Return the [X, Y] coordinate for the center point of the cell that contains the specified text.  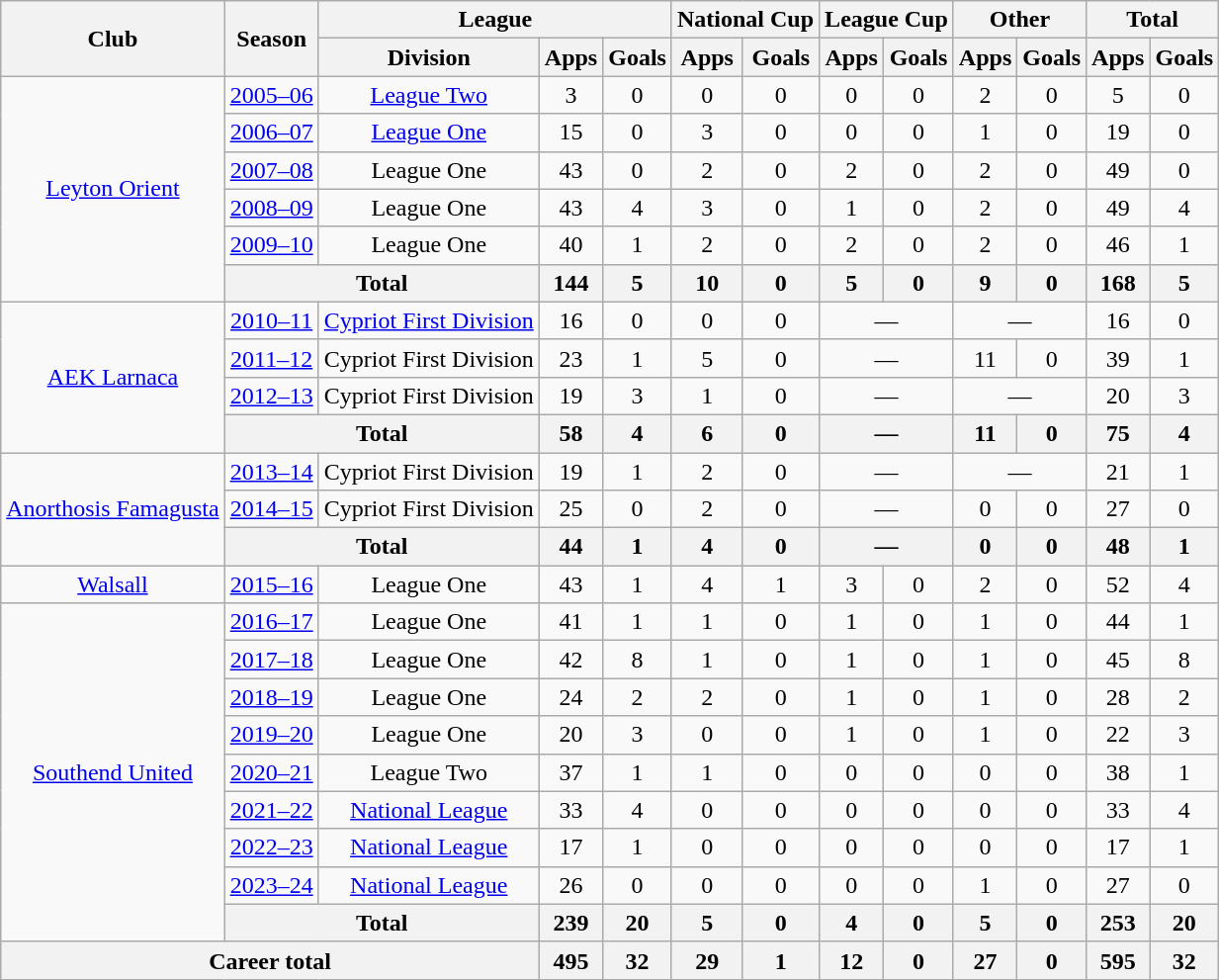
6 [707, 433]
40 [570, 245]
253 [1118, 923]
239 [570, 923]
48 [1118, 547]
2020–21 [271, 772]
38 [1118, 772]
Walsall [113, 584]
Other [1019, 20]
Southend United [113, 773]
46 [1118, 245]
9 [985, 283]
Club [113, 39]
168 [1118, 283]
22 [1118, 735]
2005–06 [271, 95]
National Cup [745, 20]
29 [707, 960]
Division [429, 57]
495 [570, 960]
2023–24 [271, 885]
2006–07 [271, 133]
2015–16 [271, 584]
12 [852, 960]
58 [570, 433]
2018–19 [271, 697]
2009–10 [271, 245]
2022–23 [271, 847]
39 [1118, 358]
2010–11 [271, 320]
2011–12 [271, 358]
Leyton Orient [113, 189]
Season [271, 39]
23 [570, 358]
41 [570, 622]
2008–09 [271, 208]
24 [570, 697]
2007–08 [271, 170]
AEK Larnaca [113, 377]
2014–15 [271, 509]
League [494, 20]
2016–17 [271, 622]
75 [1118, 433]
144 [570, 283]
2012–13 [271, 396]
52 [1118, 584]
15 [570, 133]
2019–20 [271, 735]
21 [1118, 472]
26 [570, 885]
45 [1118, 660]
595 [1118, 960]
37 [570, 772]
10 [707, 283]
Career total [271, 960]
2021–22 [271, 810]
2017–18 [271, 660]
Anorthosis Famagusta [113, 509]
2013–14 [271, 472]
28 [1118, 697]
League Cup [887, 20]
42 [570, 660]
25 [570, 509]
